Output the (X, Y) coordinate of the center of the cell containing the given text.  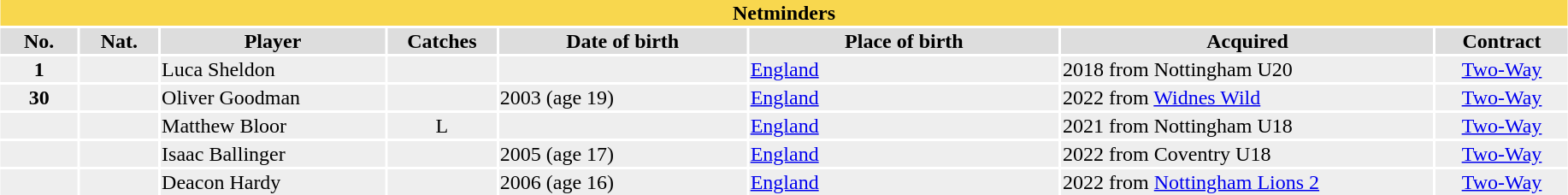
2005 (age 17) (622, 154)
Matthew Bloor (274, 126)
2022 from Nottingham Lions 2 (1248, 182)
2003 (age 19) (622, 97)
2022 from Widnes Wild (1248, 97)
Place of birth (904, 41)
Isaac Ballinger (274, 154)
2021 from Nottingham U18 (1248, 126)
Acquired (1248, 41)
Contract (1501, 41)
Date of birth (622, 41)
2006 (age 16) (622, 182)
Oliver Goodman (274, 97)
2018 from Nottingham U20 (1248, 69)
1 (39, 69)
Nat. (120, 41)
Player (274, 41)
L (441, 126)
Netminders (783, 13)
2022 from Coventry U18 (1248, 154)
Luca Sheldon (274, 69)
Catches (441, 41)
No. (39, 41)
Deacon Hardy (274, 182)
30 (39, 97)
